Scan for the cell matching the given text and deliver its [X, Y] coordinate at center. 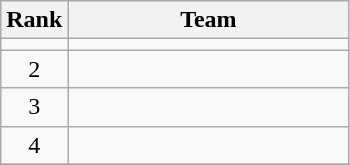
Team [208, 20]
Rank [34, 20]
2 [34, 69]
3 [34, 107]
4 [34, 145]
